Pinpoint the cell where the given text exists, returning its [X, Y] midpoint coordinate. 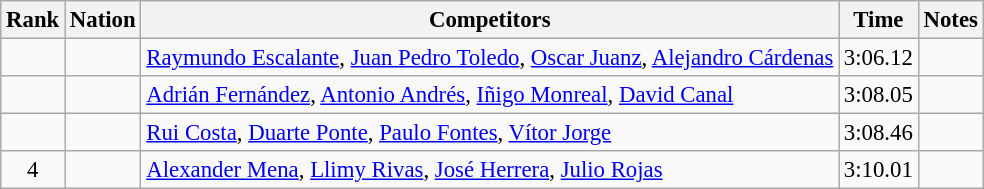
Raymundo Escalante, Juan Pedro Toledo, Oscar Juanz, Alejandro Cárdenas [490, 58]
Nation [103, 20]
4 [33, 170]
3:08.05 [879, 95]
Rank [33, 20]
3:06.12 [879, 58]
Rui Costa, Duarte Ponte, Paulo Fontes, Vítor Jorge [490, 133]
Notes [950, 20]
3:10.01 [879, 170]
Alexander Mena, Llimy Rivas, José Herrera, Julio Rojas [490, 170]
Competitors [490, 20]
Time [879, 20]
3:08.46 [879, 133]
Adrián Fernández, Antonio Andrés, Iñigo Monreal, David Canal [490, 95]
